Locate the cell with the specified text and output its [x, y] center coordinate. 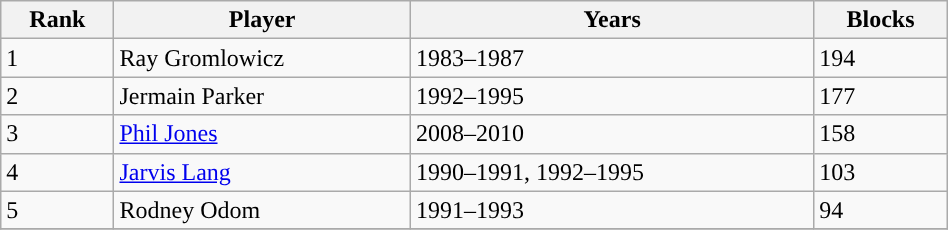
2 [58, 96]
Years [612, 20]
1983–1987 [612, 58]
Rodney Odom [262, 210]
Rank [58, 20]
1991–1993 [612, 210]
94 [880, 210]
4 [58, 172]
1990–1991, 1992–1995 [612, 172]
103 [880, 172]
158 [880, 134]
2008–2010 [612, 134]
1 [58, 58]
3 [58, 134]
Blocks [880, 20]
5 [58, 210]
Jermain Parker [262, 96]
1992–1995 [612, 96]
Ray Gromlowicz [262, 58]
194 [880, 58]
Player [262, 20]
177 [880, 96]
Jarvis Lang [262, 172]
Phil Jones [262, 134]
